Capture the cell that displays the provided text and extract its [x, y] central coordinate. 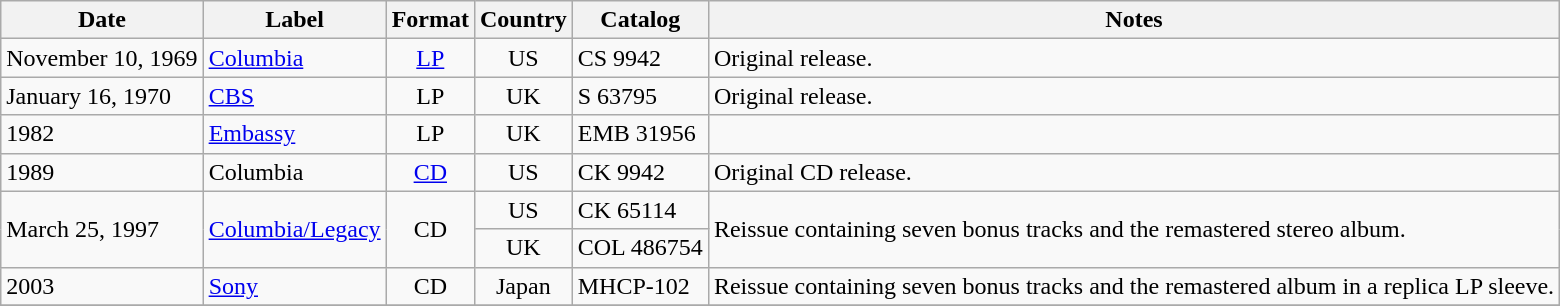
CK 65114 [640, 210]
Label [294, 20]
March 25, 1997 [102, 229]
CK 9942 [640, 172]
Reissue containing seven bonus tracks and the remastered stereo album. [1134, 229]
MHCP-102 [640, 286]
Japan [523, 286]
Columbia/Legacy [294, 229]
COL 486754 [640, 248]
Catalog [640, 20]
Original CD release. [1134, 172]
CS 9942 [640, 58]
Notes [1134, 20]
Embassy [294, 134]
CBS [294, 96]
January 16, 1970 [102, 96]
Country [523, 20]
EMB 31956 [640, 134]
1989 [102, 172]
November 10, 1969 [102, 58]
S 63795 [640, 96]
Sony [294, 286]
Reissue containing seven bonus tracks and the remastered album in a replica LP sleeve. [1134, 286]
Format [430, 20]
2003 [102, 286]
1982 [102, 134]
Date [102, 20]
